Find where the given text appears and provide that cell's center as [X, Y] coordinate. 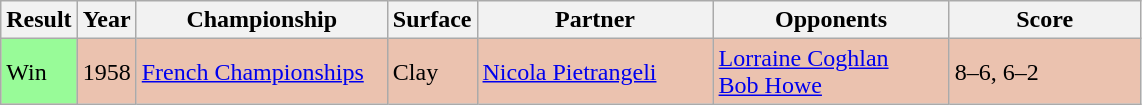
Lorraine Coghlan Bob Howe [831, 72]
French Championships [262, 72]
Clay [432, 72]
Nicola Pietrangeli [595, 72]
8–6, 6–2 [1044, 72]
Win [39, 72]
Result [39, 20]
Surface [432, 20]
Score [1044, 20]
1958 [106, 72]
Championship [262, 20]
Opponents [831, 20]
Partner [595, 20]
Year [106, 20]
